Output the (X, Y) coordinate of the center of the cell containing the given text.  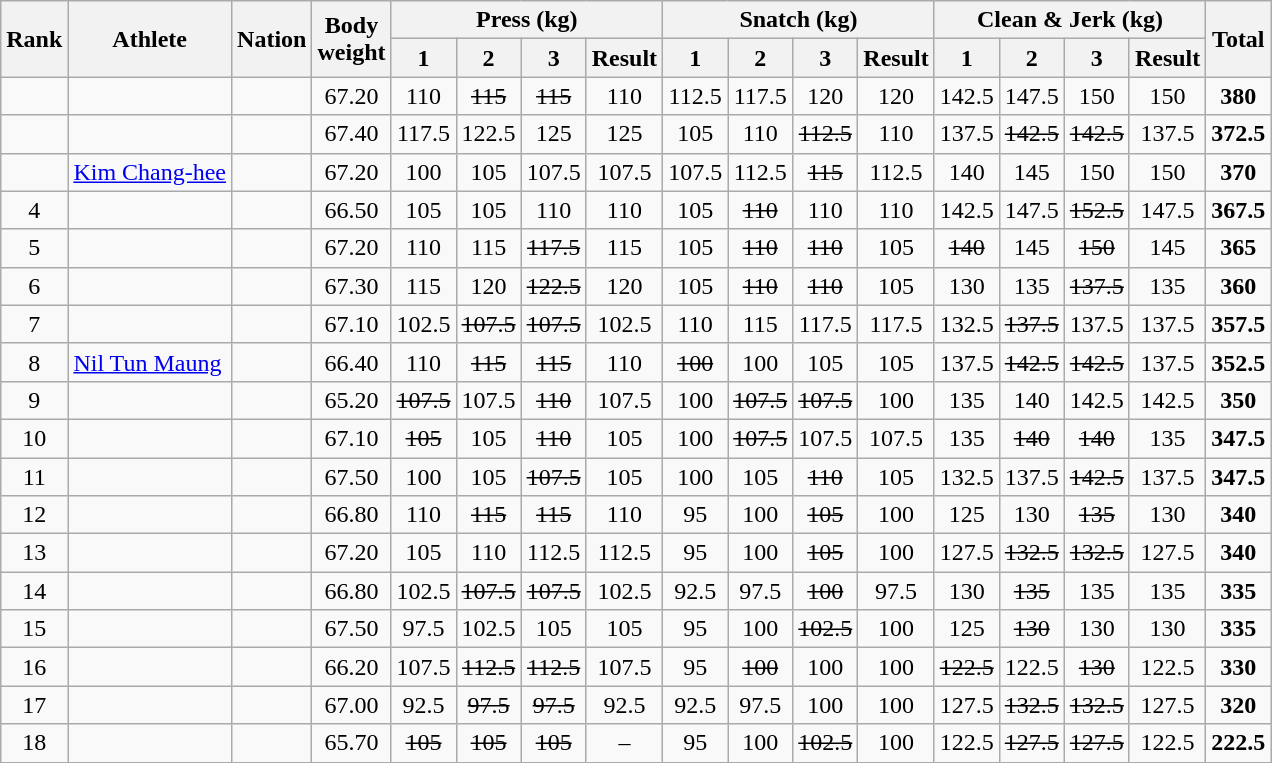
66.20 (352, 667)
Nil Tun Maung (150, 362)
16 (34, 667)
Athlete (150, 39)
13 (34, 553)
Clean & Jerk (kg) (1070, 20)
66.40 (352, 362)
Press (kg) (527, 20)
320 (1238, 705)
Bodyweight (352, 39)
152.5 (1096, 210)
4 (34, 210)
– (624, 743)
65.20 (352, 400)
66.50 (352, 210)
67.00 (352, 705)
Nation (272, 39)
360 (1238, 286)
222.5 (1238, 743)
367.5 (1238, 210)
17 (34, 705)
365 (1238, 248)
350 (1238, 400)
14 (34, 591)
67.30 (352, 286)
370 (1238, 172)
65.70 (352, 743)
Total (1238, 39)
5 (34, 248)
11 (34, 477)
9 (34, 400)
Rank (34, 39)
352.5 (1238, 362)
330 (1238, 667)
Snatch (kg) (799, 20)
67.40 (352, 134)
Kim Chang-hee (150, 172)
372.5 (1238, 134)
380 (1238, 96)
7 (34, 324)
357.5 (1238, 324)
12 (34, 515)
10 (34, 438)
15 (34, 629)
18 (34, 743)
6 (34, 286)
8 (34, 362)
